Output the [x, y] coordinate of the center of the cell containing the given text.  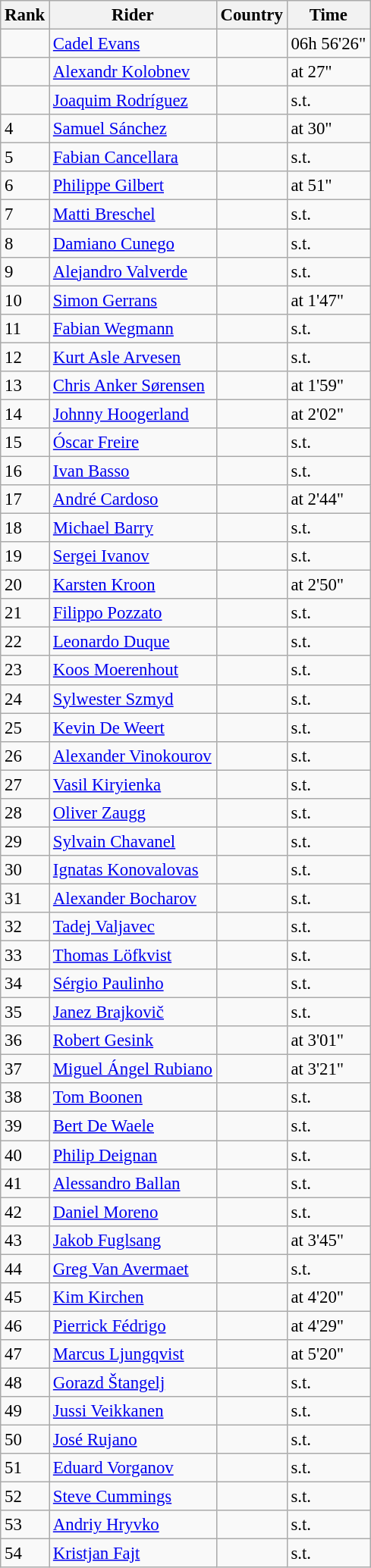
Chris Anker Sørensen [134, 386]
Damiano Cunego [134, 243]
Sergei Ivanov [134, 556]
at 2'44" [328, 499]
Miguel Ángel Rubiano [134, 1069]
33 [25, 956]
6 [25, 186]
at 4'29" [328, 1325]
at 1'47" [328, 300]
Simon Gerrans [134, 300]
43 [25, 1240]
at 2'02" [328, 414]
at 4'20" [328, 1297]
Tom Boonen [134, 1098]
Kim Kirchen [134, 1297]
49 [25, 1411]
17 [25, 499]
23 [25, 671]
José Rujano [134, 1440]
26 [25, 756]
Fabian Cancellara [134, 158]
at 51" [328, 186]
Eduard Vorganov [134, 1468]
34 [25, 984]
at 3'01" [328, 1041]
Michael Barry [134, 528]
54 [25, 1554]
Andriy Hryvko [134, 1525]
Thomas Löfkvist [134, 956]
Rider [134, 15]
9 [25, 271]
Ignatas Konovalovas [134, 870]
Óscar Freire [134, 443]
45 [25, 1297]
37 [25, 1069]
50 [25, 1440]
Alessandro Ballan [134, 1183]
42 [25, 1212]
Kurt Asle Arvesen [134, 357]
06h 56'26" [328, 44]
Sérgio Paulinho [134, 984]
Greg Van Avermaet [134, 1269]
Fabian Wegmann [134, 328]
Filippo Pozzato [134, 613]
41 [25, 1183]
Samuel Sánchez [134, 129]
16 [25, 471]
Oliver Zaugg [134, 813]
38 [25, 1098]
24 [25, 699]
35 [25, 1012]
at 2'50" [328, 585]
at 3'21" [328, 1069]
Robert Gesink [134, 1041]
13 [25, 386]
Philip Deignan [134, 1155]
Vasil Kiryienka [134, 784]
Jakob Fuglsang [134, 1240]
4 [25, 129]
15 [25, 443]
Sylvain Chavanel [134, 841]
28 [25, 813]
22 [25, 642]
Jussi Veikkanen [134, 1411]
31 [25, 898]
Cadel Evans [134, 44]
5 [25, 158]
48 [25, 1382]
Leonardo Duque [134, 642]
19 [25, 556]
21 [25, 613]
51 [25, 1468]
Time [328, 15]
Alexander Bocharov [134, 898]
André Cardoso [134, 499]
Daniel Moreno [134, 1212]
at 27" [328, 72]
Koos Moerenhout [134, 671]
40 [25, 1155]
Pierrick Fédrigo [134, 1325]
30 [25, 870]
Sylwester Szmyd [134, 699]
10 [25, 300]
8 [25, 243]
Ivan Basso [134, 471]
Joaquim Rodríguez [134, 101]
Karsten Kroon [134, 585]
at 1'59" [328, 386]
29 [25, 841]
Bert De Waele [134, 1126]
Alexandr Kolobnev [134, 72]
7 [25, 214]
Kristjan Fajt [134, 1554]
18 [25, 528]
Kevin De Weert [134, 728]
47 [25, 1354]
52 [25, 1497]
Alejandro Valverde [134, 271]
36 [25, 1041]
Alexander Vinokourov [134, 756]
12 [25, 357]
14 [25, 414]
at 5'20" [328, 1354]
Matti Breschel [134, 214]
at 30" [328, 129]
53 [25, 1525]
32 [25, 927]
at 3'45" [328, 1240]
Marcus Ljungqvist [134, 1354]
25 [25, 728]
27 [25, 784]
39 [25, 1126]
Johnny Hoogerland [134, 414]
20 [25, 585]
46 [25, 1325]
Gorazd Štangelj [134, 1382]
Philippe Gilbert [134, 186]
Tadej Valjavec [134, 927]
Steve Cummings [134, 1497]
Janez Brajkovič [134, 1012]
44 [25, 1269]
11 [25, 328]
Country [252, 15]
Rank [25, 15]
